Find where the given text appears and provide that cell's center as [x, y] coordinate. 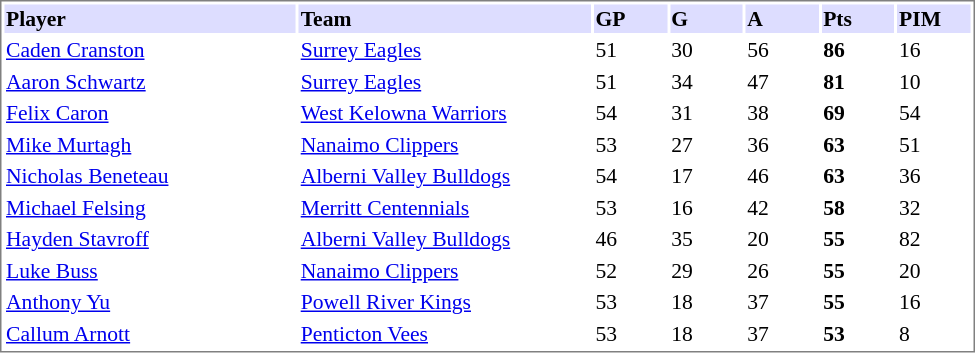
8 [934, 334]
Luke Buss [150, 270]
Player [150, 18]
Merritt Centennials [445, 208]
Penticton Vees [445, 334]
Caden Cranston [150, 50]
26 [782, 270]
86 [858, 50]
Anthony Yu [150, 302]
Hayden Stavroff [150, 239]
27 [706, 144]
West Kelowna Warriors [445, 113]
32 [934, 208]
Callum Arnott [150, 334]
Pts [858, 18]
56 [782, 50]
35 [706, 239]
31 [706, 113]
69 [858, 113]
PIM [934, 18]
30 [706, 50]
81 [858, 82]
34 [706, 82]
Felix Caron [150, 113]
Nicholas Beneteau [150, 176]
Team [445, 18]
47 [782, 82]
Aaron Schwartz [150, 82]
29 [706, 270]
Powell River Kings [445, 302]
52 [630, 270]
10 [934, 82]
A [782, 18]
17 [706, 176]
G [706, 18]
Mike Murtagh [150, 144]
Michael Felsing [150, 208]
42 [782, 208]
38 [782, 113]
82 [934, 239]
58 [858, 208]
GP [630, 18]
